Locate the cell with the specified text and output its [x, y] center coordinate. 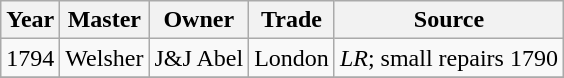
Master [104, 20]
LR; small repairs 1790 [448, 58]
Welsher [104, 58]
Year [30, 20]
London [292, 58]
Trade [292, 20]
J&J Abel [199, 58]
1794 [30, 58]
Source [448, 20]
Owner [199, 20]
